From the cell containing the given text, extract its center point as [x, y] coordinate. 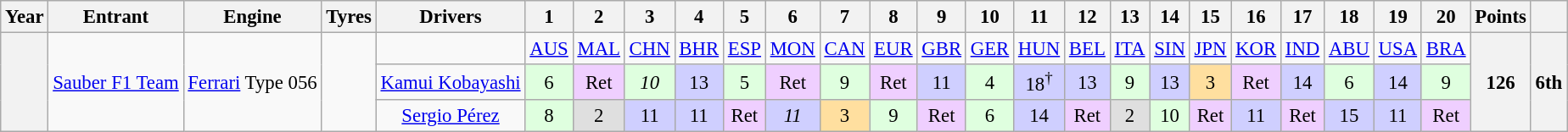
BEL [1088, 49]
MON [792, 49]
JPN [1210, 49]
12 [1088, 17]
6th [1548, 83]
CHN [650, 49]
20 [1446, 17]
EUR [893, 49]
Sergio Pérez [451, 116]
Kamui Kobayashi [451, 82]
7 [845, 17]
18† [1039, 82]
Ferrari Type 056 [253, 83]
GER [989, 49]
Points [1500, 17]
17 [1302, 17]
Entrant [115, 17]
126 [1500, 83]
BRA [1446, 49]
1 [549, 17]
AUS [549, 49]
ESP [744, 49]
SIN [1169, 49]
18 [1349, 17]
IND [1302, 49]
KOR [1256, 49]
USA [1397, 49]
19 [1397, 17]
ABU [1349, 49]
BHR [699, 49]
Engine [253, 17]
GBR [942, 49]
16 [1256, 17]
HUN [1039, 49]
CAN [845, 49]
Drivers [451, 17]
Sauber F1 Team [115, 83]
Year [25, 17]
ITA [1130, 49]
Tyres [349, 17]
MAL [599, 49]
